For the text-containing cell, return its midpoint in (x, y) coordinate format. 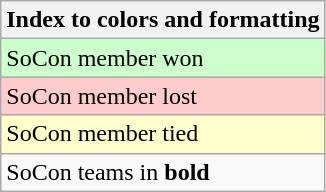
SoCon member won (163, 58)
Index to colors and formatting (163, 20)
SoCon member tied (163, 134)
SoCon teams in bold (163, 172)
SoCon member lost (163, 96)
